Detect which cell encompasses the target text, then output its (X, Y) center coordinate. 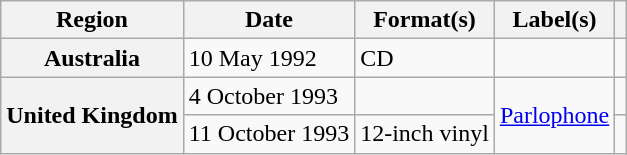
12-inch vinyl (425, 134)
10 May 1992 (268, 58)
CD (425, 58)
Australia (92, 58)
Parlophone (554, 115)
Format(s) (425, 20)
Label(s) (554, 20)
Date (268, 20)
United Kingdom (92, 115)
4 October 1993 (268, 96)
Region (92, 20)
11 October 1993 (268, 134)
